Pinpoint the cell where the given text exists, returning its (x, y) midpoint coordinate. 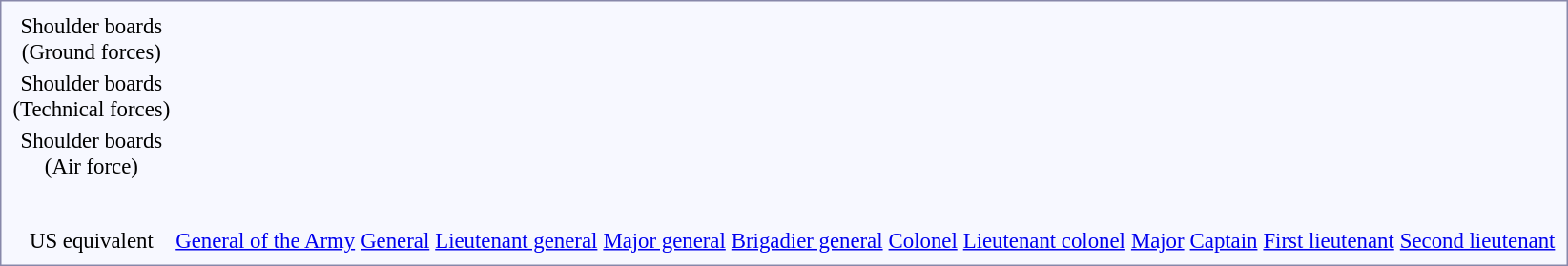
First lieutenant (1329, 240)
Lieutenant general (517, 240)
Colonel (923, 240)
Captain (1224, 240)
Major general (664, 240)
Brigadier general (807, 240)
Shoulder boards(Air force) (92, 153)
Major (1158, 240)
US equivalent (92, 240)
General of the Army (265, 240)
Lieutenant colonel (1043, 240)
Shoulder boards(Ground forces) (92, 38)
General (395, 240)
Second lieutenant (1477, 240)
Shoulder boards(Technical forces) (92, 95)
